Detect which cell encompasses the target text, then output its [x, y] center coordinate. 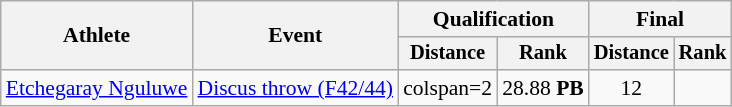
12 [632, 88]
Qualification [494, 19]
Event [295, 36]
Etchegaray Nguluwe [97, 88]
28.88 PB [543, 88]
Final [660, 19]
Discus throw (F42/44) [295, 88]
colspan=2 [448, 88]
Athlete [97, 36]
